Identify which cell holds the provided text, then report its [x, y] central coordinate. 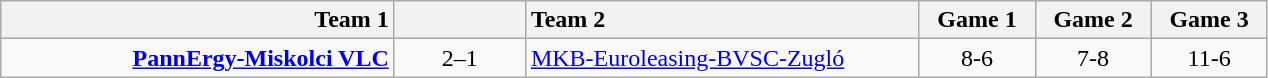
2–1 [460, 58]
PannErgy-Miskolci VLC [198, 58]
11-6 [1209, 58]
Game 3 [1209, 20]
Game 2 [1093, 20]
8-6 [977, 58]
Team 2 [722, 20]
MKB-Euroleasing-BVSC-Zugló [722, 58]
Game 1 [977, 20]
Team 1 [198, 20]
7-8 [1093, 58]
